Find where the given text appears and provide that cell's center as [X, Y] coordinate. 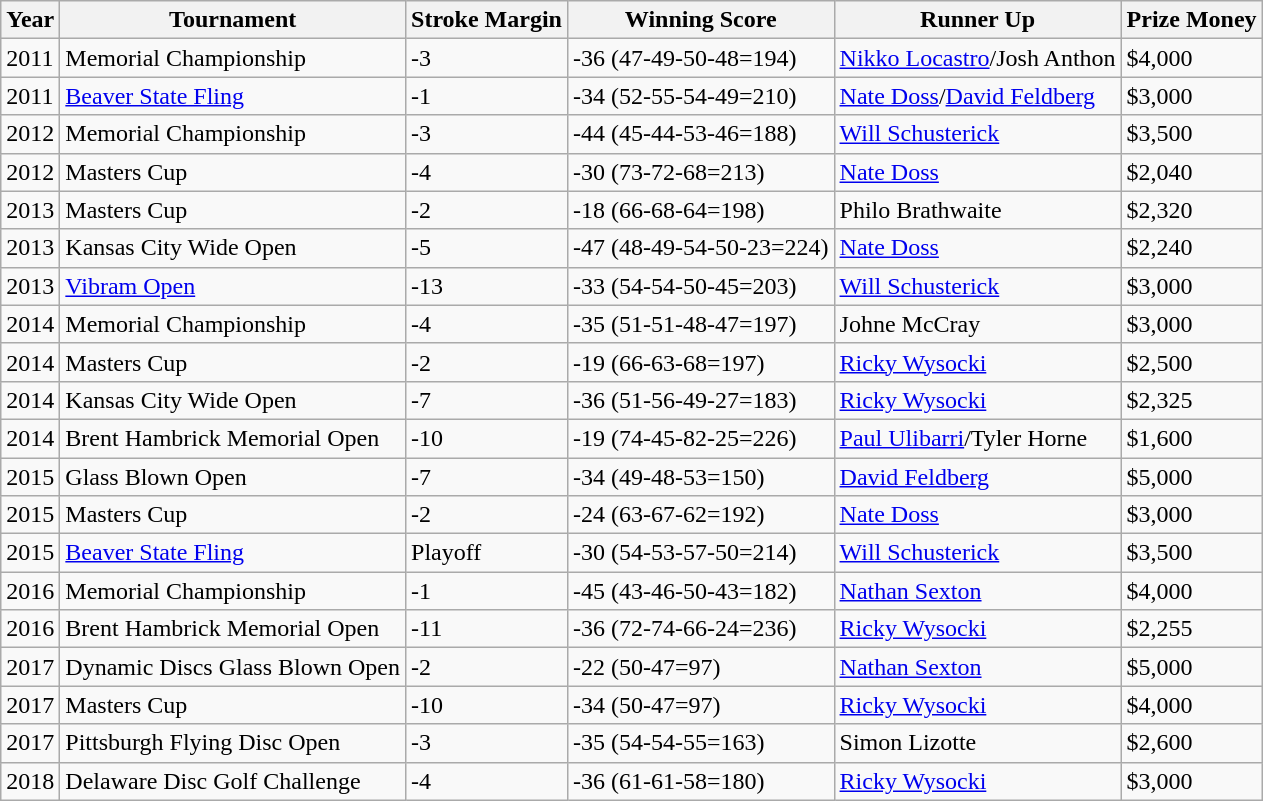
-36 (61-61-58=180) [700, 781]
-34 (52-55-54-49=210) [700, 96]
-47 (48-49-54-50-23=224) [700, 248]
Playoff [487, 553]
-18 (66-68-64=198) [700, 210]
$2,600 [1192, 743]
-36 (47-49-50-48=194) [700, 58]
-33 (54-54-50-45=203) [700, 286]
-30 (73-72-68=213) [700, 172]
$2,240 [1192, 248]
-5 [487, 248]
Tournament [233, 20]
Simon Lizotte [978, 743]
$2,320 [1192, 210]
Year [30, 20]
-11 [487, 629]
Paul Ulibarri/Tyler Horne [978, 438]
-13 [487, 286]
-19 (74-45-82-25=226) [700, 438]
-30 (54-53-57-50=214) [700, 553]
-45 (43-46-50-43=182) [700, 591]
$2,255 [1192, 629]
Winning Score [700, 20]
Runner Up [978, 20]
-34 (50-47=97) [700, 705]
-35 (51-51-48-47=197) [700, 324]
-36 (72-74-66-24=236) [700, 629]
$2,040 [1192, 172]
Johne McCray [978, 324]
Nikko Locastro/Josh Anthon [978, 58]
$1,600 [1192, 438]
Dynamic Discs Glass Blown Open [233, 667]
Delaware Disc Golf Challenge [233, 781]
-22 (50-47=97) [700, 667]
-35 (54-54-55=163) [700, 743]
Prize Money [1192, 20]
$2,325 [1192, 400]
-24 (63-67-62=192) [700, 515]
Philo Brathwaite [978, 210]
David Feldberg [978, 477]
Glass Blown Open [233, 477]
-36 (51-56-49-27=183) [700, 400]
$2,500 [1192, 362]
Vibram Open [233, 286]
-34 (49-48-53=150) [700, 477]
Nate Doss/David Feldberg [978, 96]
Stroke Margin [487, 20]
2018 [30, 781]
-44 (45-44-53-46=188) [700, 134]
-19 (66-63-68=197) [700, 362]
Pittsburgh Flying Disc Open [233, 743]
